Return (X, Y) of the center of cell containing provided text 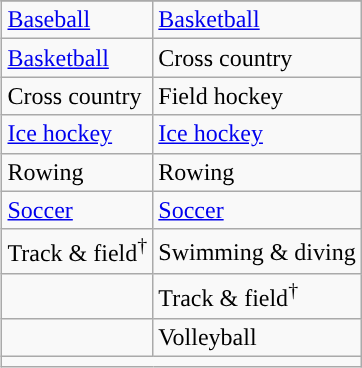
Field hockey (257, 96)
Volleyball (257, 337)
Baseball (78, 20)
Swimming & diving (257, 252)
